Return the (x, y) coordinate for the center point of the cell that contains the specified text.  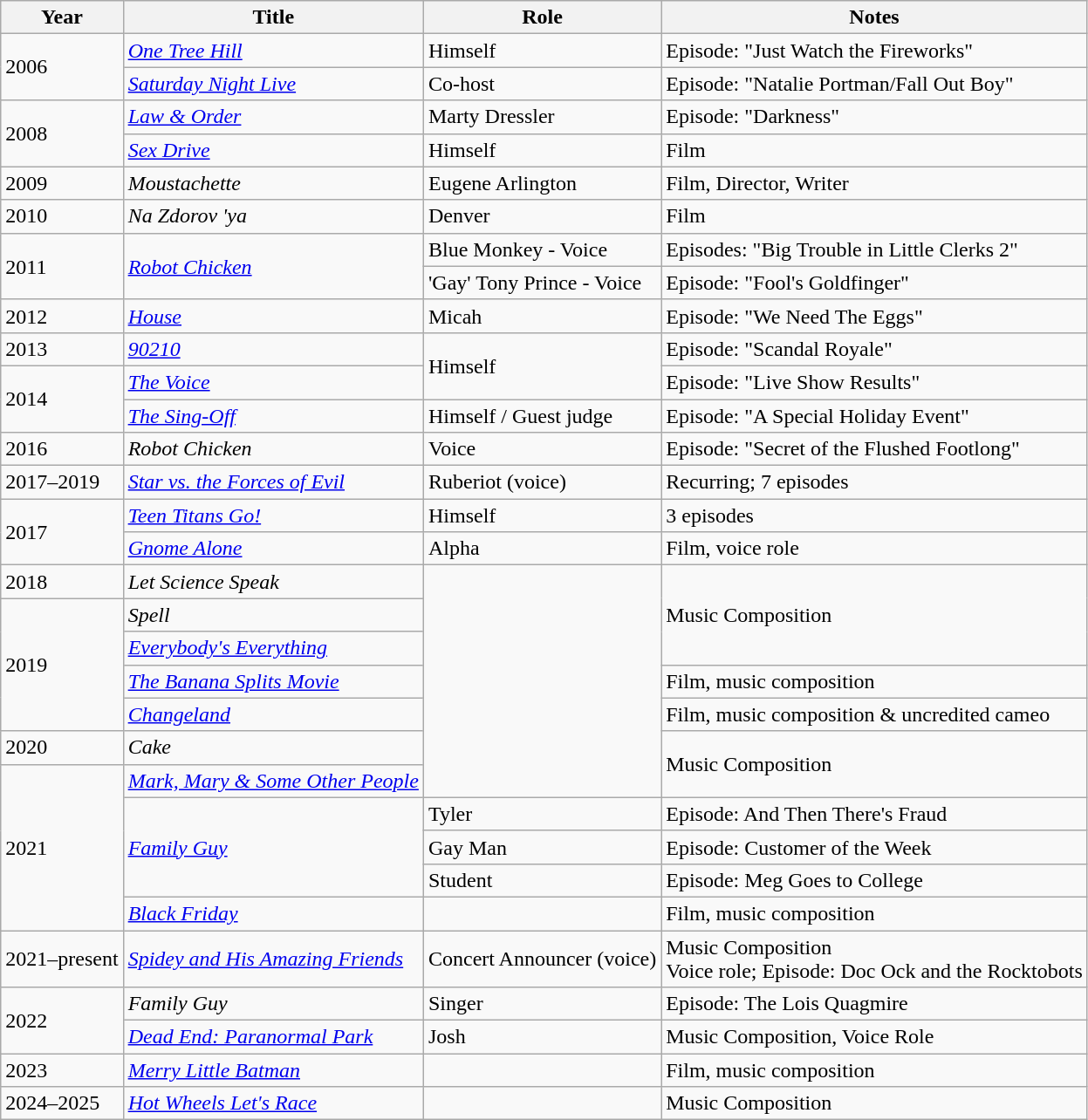
Saturday Night Live (273, 84)
2013 (62, 349)
Role (542, 17)
Episode: "A Special Holiday Event" (874, 416)
3 episodes (874, 516)
Black Friday (273, 913)
2022 (62, 1021)
2006 (62, 67)
Himself / Guest judge (542, 416)
2017–2019 (62, 482)
Episode: "Darkness" (874, 117)
Mark, Mary & Some Other People (273, 781)
Denver (542, 216)
Star vs. the Forces of Evil (273, 482)
Music CompositionVoice role; Episode: Doc Ock and the Rocktobots (874, 958)
Co-host (542, 84)
2012 (62, 316)
Episode: "Fool's Goldfinger" (874, 283)
2024–2025 (62, 1103)
Episode: "We Need The Eggs" (874, 316)
Film, voice role (874, 549)
Cake (273, 748)
2021 (62, 847)
2009 (62, 183)
Voice (542, 449)
Title (273, 17)
Episode: Customer of the Week (874, 847)
Notes (874, 17)
Gay Man (542, 847)
Hot Wheels Let's Race (273, 1103)
2020 (62, 748)
'Gay' Tony Prince - Voice (542, 283)
Sex Drive (273, 150)
2023 (62, 1070)
Gnome Alone (273, 549)
Spell (273, 615)
One Tree Hill (273, 51)
2016 (62, 449)
90210 (273, 349)
2017 (62, 532)
2008 (62, 133)
Let Science Speak (273, 582)
Episode: And Then There's Fraud (874, 814)
Film, Director, Writer (874, 183)
Episode: "Live Show Results" (874, 382)
Law & Order (273, 117)
Tyler (542, 814)
Concert Announcer (voice) (542, 958)
Blue Monkey - Voice (542, 249)
Changeland (273, 714)
2019 (62, 665)
Dead End: Paranormal Park (273, 1037)
The Banana Splits Movie (273, 681)
Teen Titans Go! (273, 516)
Student (542, 880)
Episode: "Natalie Portman/Fall Out Boy" (874, 84)
Episode: Meg Goes to College (874, 880)
Episode: "Just Watch the Fireworks" (874, 51)
The Voice (273, 382)
Ruberiot (voice) (542, 482)
2014 (62, 399)
Episode: "Scandal Royale" (874, 349)
2011 (62, 266)
Josh (542, 1037)
Year (62, 17)
2021–present (62, 958)
Merry Little Batman (273, 1070)
The Sing-Off (273, 416)
Singer (542, 1004)
2018 (62, 582)
Eugene Arlington (542, 183)
Music Composition, Voice Role (874, 1037)
Episode: "Secret of the Flushed Footlong" (874, 449)
Episodes: "Big Trouble in Little Clerks 2" (874, 249)
2010 (62, 216)
Recurring; 7 episodes (874, 482)
Na Zdorov 'ya (273, 216)
Moustachette (273, 183)
Alpha (542, 549)
Micah (542, 316)
Film, music composition & uncredited cameo (874, 714)
House (273, 316)
Marty Dressler (542, 117)
Episode: The Lois Quagmire (874, 1004)
Spidey and His Amazing Friends (273, 958)
Everybody's Everything (273, 648)
